Pinpoint the cell where the given text exists, returning its (X, Y) midpoint coordinate. 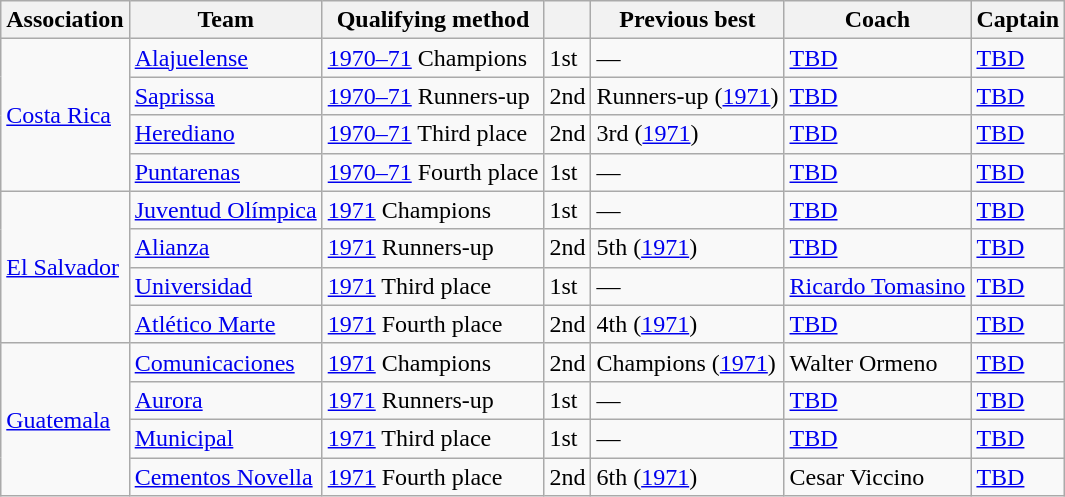
5th (1971) (688, 248)
Puntarenas (226, 172)
Team (226, 20)
Comunicaciones (226, 362)
Qualifying method (433, 20)
1970–71 Third place (433, 134)
1970–71 Champions (433, 58)
Costa Rica (65, 115)
Herediano (226, 134)
Saprissa (226, 96)
Universidad (226, 286)
Champions (1971) (688, 362)
Municipal (226, 438)
Atlético Marte (226, 324)
El Salvador (65, 267)
Captain (1018, 20)
Coach (878, 20)
Cementos Novella (226, 477)
Cesar Viccino (878, 477)
Previous best (688, 20)
Alajuelense (226, 58)
3rd (1971) (688, 134)
Guatemala (65, 419)
Juventud Olímpica (226, 210)
Runners-up (1971) (688, 96)
Association (65, 20)
4th (1971) (688, 324)
6th (1971) (688, 477)
Ricardo Tomasino (878, 286)
Walter Ormeno (878, 362)
1970–71 Runners-up (433, 96)
Alianza (226, 248)
Aurora (226, 400)
1970–71 Fourth place (433, 172)
